Pinpoint the cell where the given text exists, returning its [X, Y] midpoint coordinate. 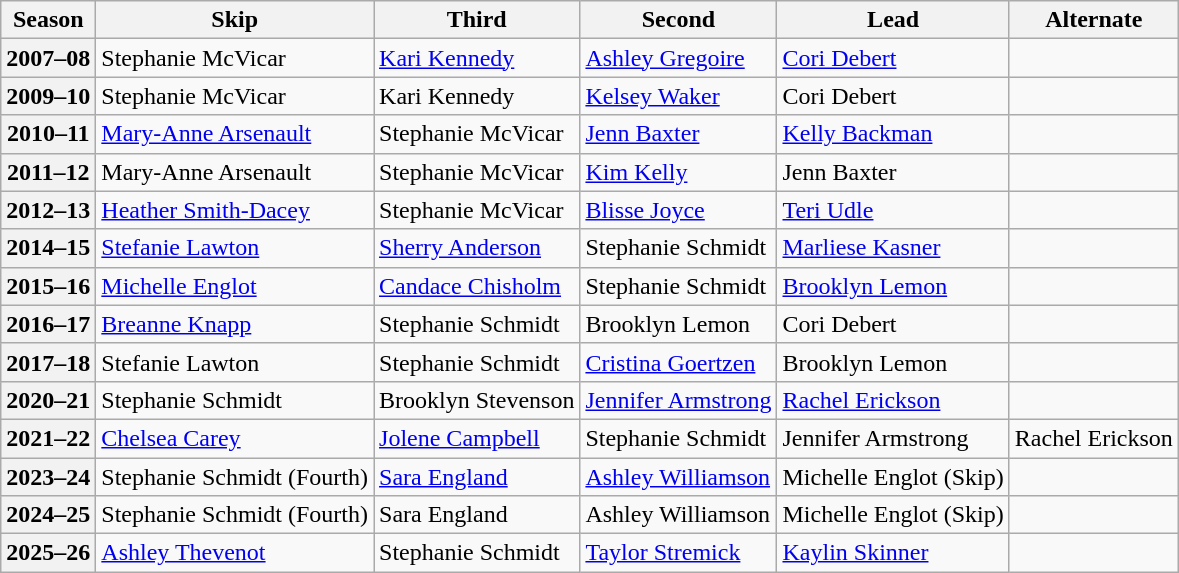
2014–15 [48, 248]
2017–18 [48, 362]
2012–13 [48, 210]
Jolene Campbell [477, 438]
Chelsea Carey [235, 438]
2021–22 [48, 438]
Kim Kelly [678, 172]
Ashley Gregoire [678, 58]
2007–08 [48, 58]
2016–17 [48, 324]
Heather Smith-Dacey [235, 210]
Kelly Backman [893, 134]
Marliese Kasner [893, 248]
2023–24 [48, 477]
Taylor Stremick [678, 553]
Lead [893, 20]
Ashley Thevenot [235, 553]
Alternate [1094, 20]
Cristina Goertzen [678, 362]
Teri Udle [893, 210]
Breanne Knapp [235, 324]
2010–11 [48, 134]
Kaylin Skinner [893, 553]
Season [48, 20]
2020–21 [48, 400]
2024–25 [48, 515]
2009–10 [48, 96]
Candace Chisholm [477, 286]
Blisse Joyce [678, 210]
Michelle Englot [235, 286]
2011–12 [48, 172]
Third [477, 20]
Skip [235, 20]
Brooklyn Stevenson [477, 400]
2015–16 [48, 286]
Second [678, 20]
2025–26 [48, 553]
Sherry Anderson [477, 248]
Kelsey Waker [678, 96]
